Determine the [x, y] coordinate at the center of the cell enclosing the given text.  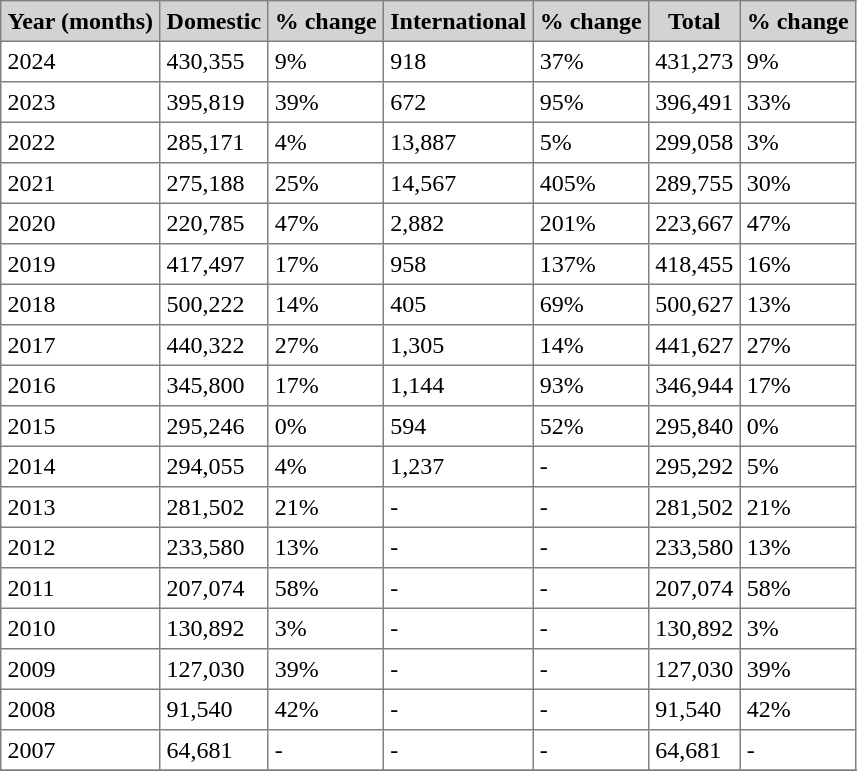
33% [798, 102]
441,627 [694, 345]
2011 [80, 588]
299,058 [694, 142]
Year (months) [80, 21]
431,273 [694, 61]
223,667 [694, 223]
289,755 [694, 183]
30% [798, 183]
1,237 [458, 466]
2016 [80, 385]
396,491 [694, 102]
285,171 [214, 142]
430,355 [214, 61]
918 [458, 61]
1,144 [458, 385]
93% [591, 385]
2018 [80, 304]
958 [458, 264]
2019 [80, 264]
37% [591, 61]
418,455 [694, 264]
2022 [80, 142]
220,785 [214, 223]
95% [591, 102]
345,800 [214, 385]
395,819 [214, 102]
672 [458, 102]
2007 [80, 750]
2020 [80, 223]
594 [458, 426]
2,882 [458, 223]
2014 [80, 466]
2009 [80, 669]
2024 [80, 61]
1,305 [458, 345]
201% [591, 223]
275,188 [214, 183]
14,567 [458, 183]
2017 [80, 345]
Domestic [214, 21]
295,840 [694, 426]
405 [458, 304]
25% [326, 183]
417,497 [214, 264]
2015 [80, 426]
346,944 [694, 385]
500,627 [694, 304]
137% [591, 264]
294,055 [214, 466]
405% [591, 183]
13,887 [458, 142]
Total [694, 21]
2008 [80, 709]
295,292 [694, 466]
2021 [80, 183]
2010 [80, 628]
2023 [80, 102]
295,246 [214, 426]
52% [591, 426]
440,322 [214, 345]
International [458, 21]
69% [591, 304]
2013 [80, 507]
16% [798, 264]
500,222 [214, 304]
2012 [80, 547]
